Pinpoint the cell where the given text exists, returning its [x, y] midpoint coordinate. 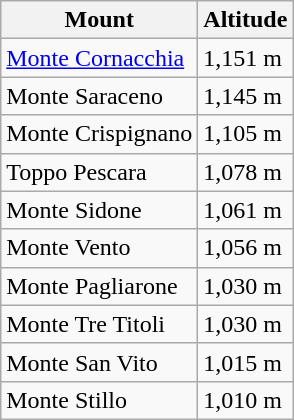
1,151 m [246, 58]
Monte Saraceno [100, 96]
1,056 m [246, 248]
1,010 m [246, 400]
Mount [100, 20]
Monte Sidone [100, 210]
Monte Pagliarone [100, 286]
Monte Stillo [100, 400]
1,145 m [246, 96]
Monte San Vito [100, 362]
1,078 m [246, 172]
Monte Crispignano [100, 134]
1,061 m [246, 210]
Monte Tre Titoli [100, 324]
Monte Cornacchia [100, 58]
Monte Vento [100, 248]
1,015 m [246, 362]
1,105 m [246, 134]
Toppo Pescara [100, 172]
Altitude [246, 20]
